Return [x, y] of the center of cell containing provided text 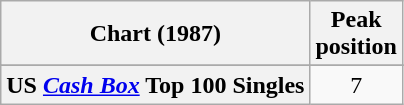
7 [356, 85]
Chart (1987) [156, 34]
US Cash Box Top 100 Singles [156, 85]
Peakposition [356, 34]
